Scan for the cell matching the given text and deliver its (x, y) coordinate at center. 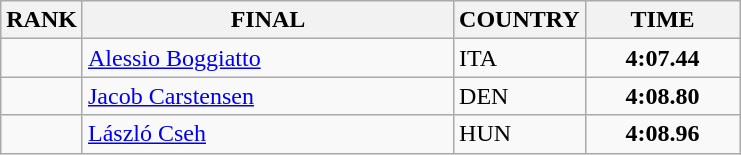
4:08.80 (662, 96)
RANK (42, 20)
Jacob Carstensen (268, 96)
FINAL (268, 20)
ITA (520, 58)
4:07.44 (662, 58)
Alessio Boggiatto (268, 58)
4:08.96 (662, 134)
COUNTRY (520, 20)
HUN (520, 134)
László Cseh (268, 134)
DEN (520, 96)
TIME (662, 20)
